Scan for the cell matching the given text and deliver its [x, y] coordinate at center. 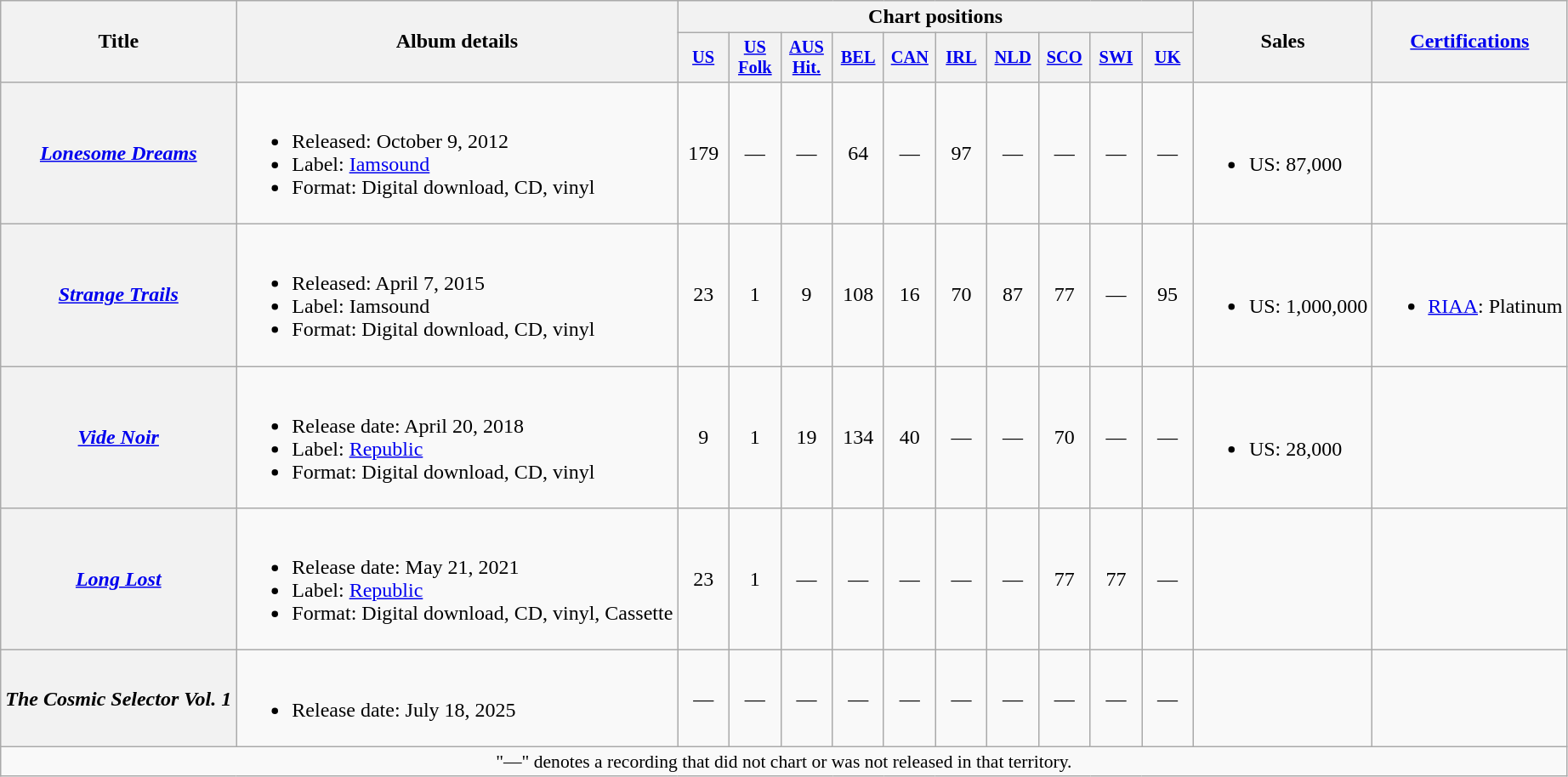
134 [859, 437]
SCO [1065, 58]
US: 87,000 [1282, 153]
Released: October 9, 2012Label: IamsoundFormat: Digital download, CD, vinyl [457, 153]
Released: April 7, 2015Label: IamsoundFormat: Digital download, CD, vinyl [457, 296]
Vide Noir [119, 437]
Lonesome Dreams [119, 153]
UK [1168, 58]
Certifications [1469, 42]
SWI [1116, 58]
CAN [910, 58]
19 [806, 437]
US: 28,000 [1282, 437]
AUSHit. [806, 58]
Release date: April 20, 2018Label: RepublicFormat: Digital download, CD, vinyl [457, 437]
Release date: May 21, 2021Label: RepublicFormat: Digital download, CD, vinyl, Cassette [457, 580]
Release date: July 18, 2025 [457, 699]
Sales [1282, 42]
Long Lost [119, 580]
BEL [859, 58]
RIAA: Platinum [1469, 296]
179 [704, 153]
NLD [1014, 58]
Title [119, 42]
87 [1014, 296]
"—" denotes a recording that did not chart or was not released in that territory. [784, 762]
US: 1,000,000 [1282, 296]
108 [859, 296]
95 [1168, 296]
97 [961, 153]
Album details [457, 42]
US [704, 58]
40 [910, 437]
16 [910, 296]
IRL [961, 58]
Strange Trails [119, 296]
Chart positions [935, 17]
The Cosmic Selector Vol. 1 [119, 699]
US Folk [755, 58]
64 [859, 153]
